Return the [X, Y] coordinate for the center point of the cell that contains the specified text.  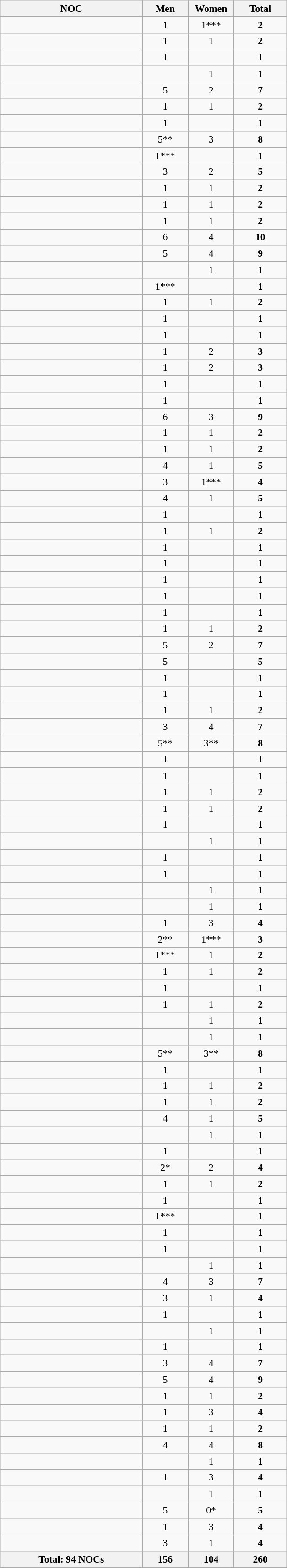
NOC [71, 9]
2* [165, 1168]
Men [165, 9]
0* [211, 1511]
Women [211, 9]
2** [165, 939]
Total [260, 9]
260 [260, 1560]
104 [211, 1560]
156 [165, 1560]
Total: 94 NOCs [71, 1560]
10 [260, 237]
